Provide the (x, y) coordinate of the cell's center where the given text is located.  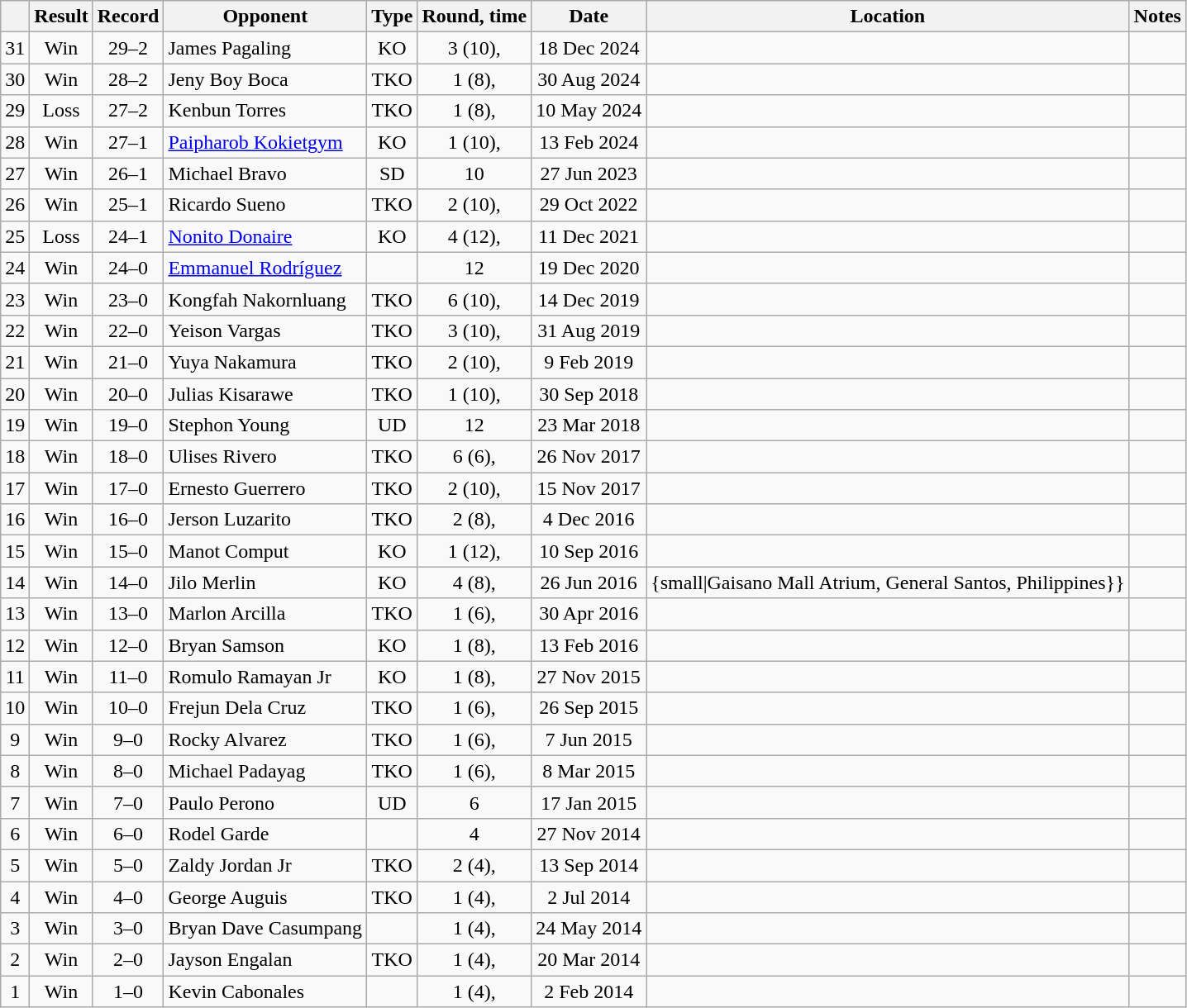
Kevin Cabonales (265, 991)
25–1 (128, 205)
2–0 (128, 960)
13 Sep 2014 (589, 865)
Jerson Luzarito (265, 520)
14 Dec 2019 (589, 299)
27–2 (128, 111)
Paulo Perono (265, 802)
11 Dec 2021 (589, 236)
Kenbun Torres (265, 111)
Rodel Garde (265, 834)
Rocky Alvarez (265, 739)
29 (15, 111)
26 Nov 2017 (589, 457)
George Auguis (265, 896)
13 Feb 2016 (589, 645)
Nonito Donaire (265, 236)
4 (12), (474, 236)
29–2 (128, 48)
6 (6), (474, 457)
1 (12), (474, 551)
7 (15, 802)
24–0 (128, 268)
22 (15, 330)
16–0 (128, 520)
26 Jun 2016 (589, 582)
10 Sep 2016 (589, 551)
13 Feb 2024 (589, 142)
18–0 (128, 457)
Record (128, 17)
Round, time (474, 17)
27–1 (128, 142)
Yeison Vargas (265, 330)
14 (15, 582)
Michael Padayag (265, 771)
27 (15, 174)
10 May 2024 (589, 111)
18 (15, 457)
9 Feb 2019 (589, 362)
26 (15, 205)
27 Nov 2015 (589, 677)
20 Mar 2014 (589, 960)
Jeny Boy Boca (265, 79)
{small|Gaisano Mall Atrium, General Santos, Philippines}} (888, 582)
Manot Comput (265, 551)
Michael Bravo (265, 174)
2 (8), (474, 520)
30 Aug 2024 (589, 79)
17 (15, 488)
15–0 (128, 551)
18 Dec 2024 (589, 48)
26–1 (128, 174)
James Pagaling (265, 48)
11–0 (128, 677)
Emmanuel Rodríguez (265, 268)
Julias Kisarawe (265, 394)
2 Jul 2014 (589, 896)
14–0 (128, 582)
7 Jun 2015 (589, 739)
Bryan Samson (265, 645)
19 (15, 426)
27 Nov 2014 (589, 834)
Location (888, 17)
2 Feb 2014 (589, 991)
Date (589, 17)
15 (15, 551)
31 (15, 48)
Paipharob Kokietgym (265, 142)
Opponent (265, 17)
13–0 (128, 614)
8 Mar 2015 (589, 771)
3 (15, 929)
Zaldy Jordan Jr (265, 865)
9–0 (128, 739)
16 (15, 520)
29 Oct 2022 (589, 205)
4 (8), (474, 582)
Ernesto Guerrero (265, 488)
28 (15, 142)
24 (15, 268)
Ricardo Sueno (265, 205)
22–0 (128, 330)
1–0 (128, 991)
21–0 (128, 362)
15 Nov 2017 (589, 488)
Notes (1157, 17)
8 (15, 771)
20–0 (128, 394)
Kongfah Nakornluang (265, 299)
6 (10), (474, 299)
4–0 (128, 896)
30 Sep 2018 (589, 394)
5–0 (128, 865)
2 (15, 960)
30 (15, 79)
Jayson Engalan (265, 960)
4 Dec 2016 (589, 520)
Marlon Arcilla (265, 614)
30 Apr 2016 (589, 614)
8–0 (128, 771)
9 (15, 739)
Bryan Dave Casumpang (265, 929)
25 (15, 236)
17–0 (128, 488)
Yuya Nakamura (265, 362)
19–0 (128, 426)
3–0 (128, 929)
23 Mar 2018 (589, 426)
Romulo Ramayan Jr (265, 677)
24 May 2014 (589, 929)
6–0 (128, 834)
Jilo Merlin (265, 582)
SD (392, 174)
11 (15, 677)
31 Aug 2019 (589, 330)
5 (15, 865)
Result (61, 17)
7–0 (128, 802)
Type (392, 17)
2 (4), (474, 865)
10–0 (128, 708)
23–0 (128, 299)
20 (15, 394)
Stephon Young (265, 426)
23 (15, 299)
24–1 (128, 236)
Ulises Rivero (265, 457)
21 (15, 362)
27 Jun 2023 (589, 174)
17 Jan 2015 (589, 802)
12–0 (128, 645)
Frejun Dela Cruz (265, 708)
13 (15, 614)
26 Sep 2015 (589, 708)
19 Dec 2020 (589, 268)
28–2 (128, 79)
1 (15, 991)
